From the cell containing the given text, extract its center point as (X, Y) coordinate. 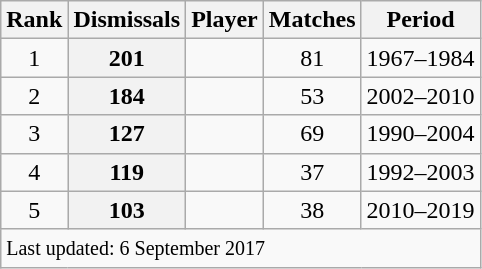
Dismissals (127, 20)
4 (34, 172)
38 (312, 210)
1967–1984 (420, 58)
184 (127, 96)
53 (312, 96)
Matches (312, 20)
37 (312, 172)
Period (420, 20)
2002–2010 (420, 96)
5 (34, 210)
Player (225, 20)
1 (34, 58)
69 (312, 134)
Rank (34, 20)
127 (127, 134)
1992–2003 (420, 172)
201 (127, 58)
1990–2004 (420, 134)
103 (127, 210)
Last updated: 6 September 2017 (240, 248)
119 (127, 172)
2 (34, 96)
3 (34, 134)
81 (312, 58)
2010–2019 (420, 210)
